Scan for the cell matching the given text and deliver its [X, Y] coordinate at center. 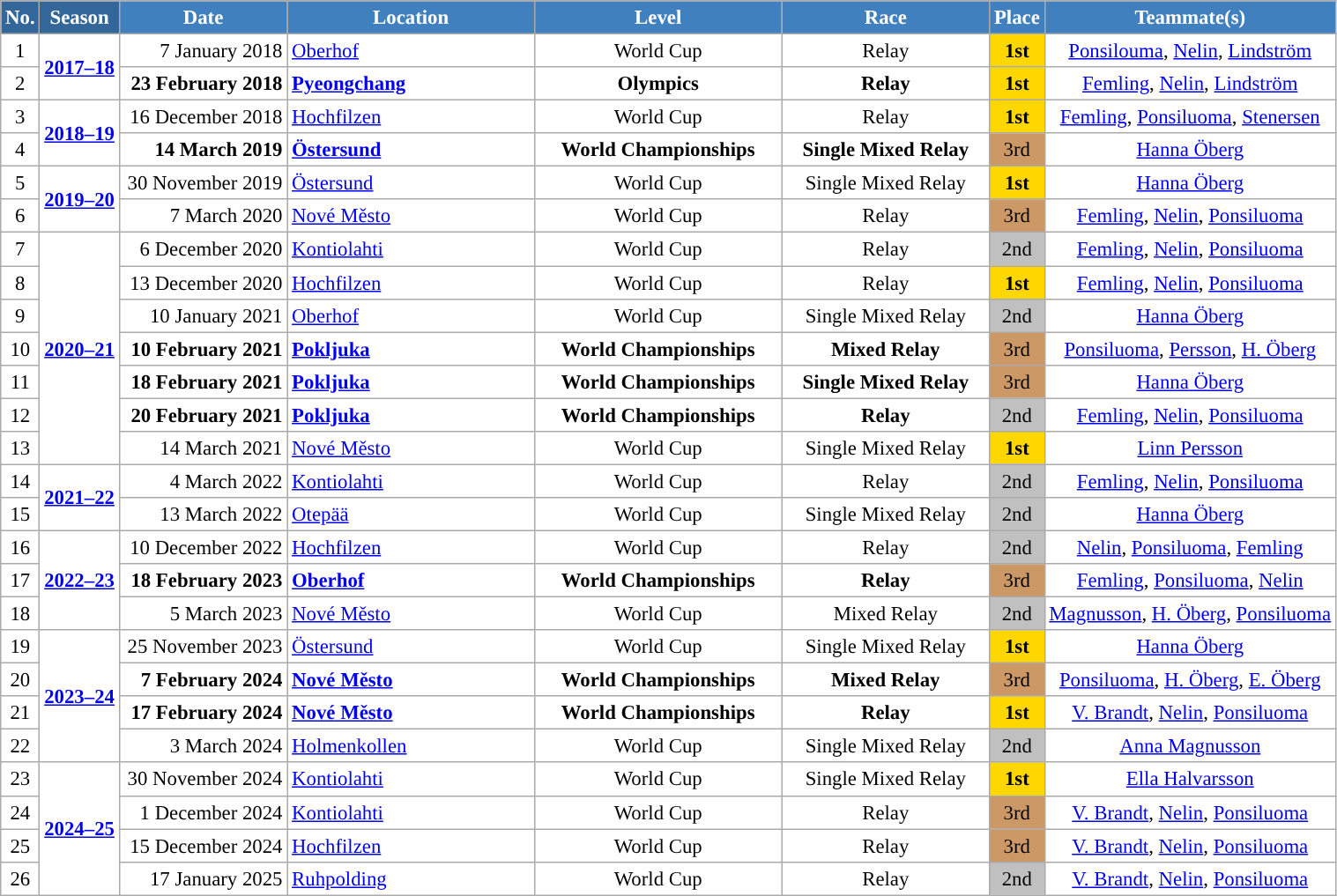
2017–18 [79, 67]
30 November 2024 [203, 780]
Ponsiluoma, H. Öberg, E. Öberg [1190, 680]
Femling, Ponsiluoma, Stenersen [1190, 117]
14 March 2021 [203, 448]
5 [20, 183]
Date [203, 18]
7 [20, 249]
Holmenkollen [411, 746]
2020–21 [79, 349]
Anna Magnusson [1190, 746]
20 February 2021 [203, 415]
Ruhpolding [411, 878]
1 December 2024 [203, 812]
7 February 2024 [203, 680]
15 [20, 515]
25 [20, 846]
3 [20, 117]
30 November 2019 [203, 183]
2022–23 [79, 580]
Level [657, 18]
6 December 2020 [203, 249]
Femling, Ponsiluoma, Nelin [1190, 581]
17 January 2025 [203, 878]
10 January 2021 [203, 315]
4 March 2022 [203, 481]
9 [20, 315]
Ponsilouma, Nelin, Lindström [1190, 51]
Teammate(s) [1190, 18]
13 March 2022 [203, 515]
2 [20, 84]
24 [20, 812]
20 [20, 680]
16 December 2018 [203, 117]
Linn Persson [1190, 448]
8 [20, 283]
18 February 2023 [203, 581]
5 March 2023 [203, 614]
2024–25 [79, 829]
10 February 2021 [203, 349]
6 [20, 216]
18 February 2021 [203, 381]
2018–19 [79, 134]
3 March 2024 [203, 746]
11 [20, 381]
19 [20, 647]
10 December 2022 [203, 547]
2019–20 [79, 199]
Place [1017, 18]
Otepää [411, 515]
17 February 2024 [203, 713]
13 [20, 448]
15 December 2024 [203, 846]
Ella Halvarsson [1190, 780]
13 December 2020 [203, 283]
7 March 2020 [203, 216]
Race [886, 18]
Magnusson, H. Öberg, Ponsiluoma [1190, 614]
26 [20, 878]
Olympics [657, 84]
22 [20, 746]
21 [20, 713]
18 [20, 614]
14 March 2019 [203, 150]
Ponsiluoma, Persson, H. Öberg [1190, 349]
Nelin, Ponsiluoma, Femling [1190, 547]
Location [411, 18]
12 [20, 415]
23 [20, 780]
25 November 2023 [203, 647]
7 January 2018 [203, 51]
10 [20, 349]
14 [20, 481]
Pyeongchang [411, 84]
4 [20, 150]
2023–24 [79, 696]
17 [20, 581]
23 February 2018 [203, 84]
16 [20, 547]
1 [20, 51]
Season [79, 18]
Femling, Nelin, Lindström [1190, 84]
No. [20, 18]
2021–22 [79, 497]
